Provide the (X, Y) coordinate of the cell's center where the given text is located.  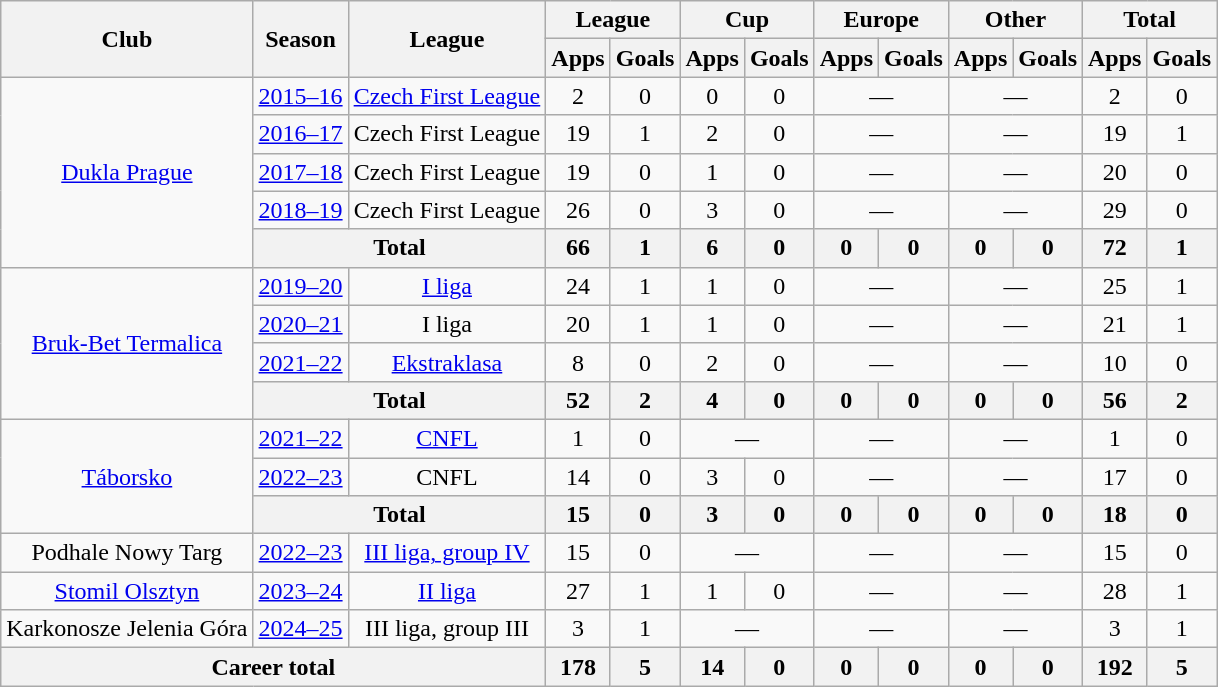
2015–16 (300, 96)
2020–21 (300, 324)
72 (1115, 248)
2017–18 (300, 172)
2023–24 (300, 591)
Career total (274, 667)
Other (1015, 20)
Cup (747, 20)
Bruk-Bet Termalica (127, 343)
Dukla Prague (127, 172)
26 (578, 210)
Karkonosze Jelenia Góra (127, 629)
8 (578, 362)
III liga, group III (447, 629)
21 (1115, 324)
Season (300, 39)
2024–25 (300, 629)
17 (1115, 477)
6 (712, 248)
Ekstraklasa (447, 362)
2016–17 (300, 134)
II liga (447, 591)
178 (578, 667)
Europe (881, 20)
25 (1115, 286)
III liga, group IV (447, 553)
2019–20 (300, 286)
52 (578, 400)
Stomil Olsztyn (127, 591)
Táborsko (127, 476)
4 (712, 400)
24 (578, 286)
Podhale Nowy Targ (127, 553)
10 (1115, 362)
2018–19 (300, 210)
66 (578, 248)
Club (127, 39)
27 (578, 591)
18 (1115, 515)
192 (1115, 667)
28 (1115, 591)
56 (1115, 400)
29 (1115, 210)
